Output the [X, Y] coordinate of the center of the cell containing the given text.  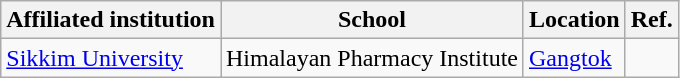
Ref. [652, 20]
Sikkim University [111, 58]
Location [574, 20]
School [372, 20]
Gangtok [574, 58]
Affiliated institution [111, 20]
Himalayan Pharmacy Institute [372, 58]
